Provide the (x, y) coordinate of the cell's center where the given text is located.  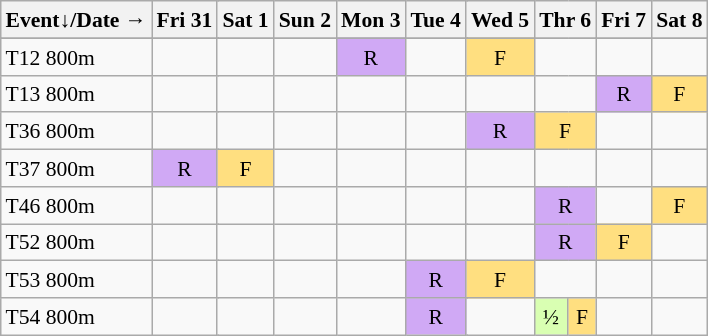
Sat 8 (679, 20)
Sat 1 (245, 20)
Thr 6 (565, 20)
T12 800m (76, 56)
T52 800m (76, 242)
½ (551, 316)
Fri 31 (185, 20)
T53 800m (76, 280)
T36 800m (76, 130)
T54 800m (76, 316)
Mon 3 (370, 20)
T46 800m (76, 204)
Event↓/Date → (76, 20)
Sun 2 (305, 20)
Wed 5 (500, 20)
Tue 4 (436, 20)
T37 800m (76, 168)
Fri 7 (624, 20)
T13 800m (76, 94)
